For the text-containing cell, return its midpoint in (X, Y) coordinate format. 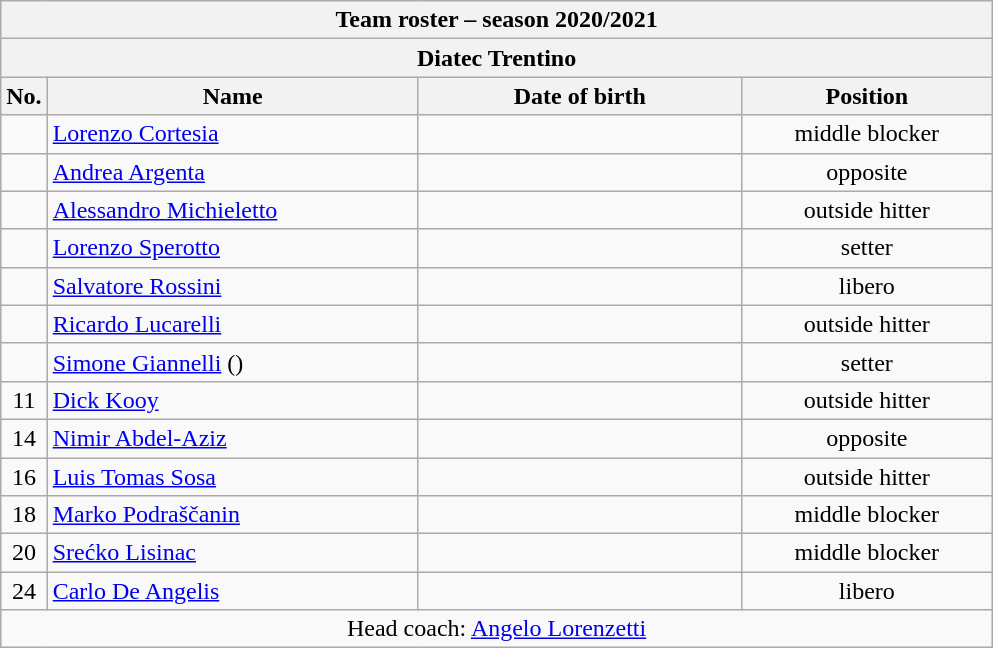
Nimir Abdel-Aziz (232, 438)
Position (866, 96)
Lorenzo Sperotto (232, 248)
Name (232, 96)
Lorenzo Cortesia (232, 134)
Salvatore Rossini (232, 286)
Marko Podraščanin (232, 515)
Team roster – season 2020/2021 (497, 20)
Head coach: Angelo Lorenzetti (497, 629)
Luis Tomas Sosa (232, 477)
Ricardo Lucarelli (232, 324)
Srećko Lisinac (232, 553)
14 (24, 438)
No. (24, 96)
Simone Giannelli () (232, 362)
Dick Kooy (232, 400)
24 (24, 591)
16 (24, 477)
Carlo De Angelis (232, 591)
11 (24, 400)
Date of birth (580, 96)
Diatec Trentino (497, 58)
18 (24, 515)
Alessandro Michieletto (232, 210)
20 (24, 553)
Andrea Argenta (232, 172)
